Locate the cell with the specified text and output its [x, y] center coordinate. 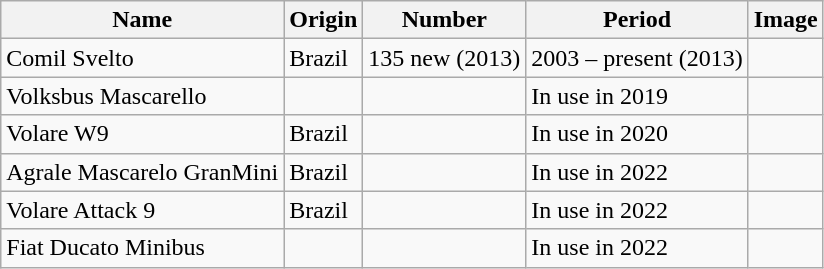
Volare W9 [142, 134]
Fiat Ducato Minibus [142, 248]
Agrale Mascarelo GranMini [142, 172]
135 new (2013) [444, 58]
Period [637, 20]
Comil Svelto [142, 58]
Number [444, 20]
Volare Attack 9 [142, 210]
2003 – present (2013) [637, 58]
In use in 2019 [637, 96]
In use in 2020 [637, 134]
Origin [324, 20]
Volksbus Mascarello [142, 96]
Image [786, 20]
Name [142, 20]
